From the cell containing the given text, extract its center point as [X, Y] coordinate. 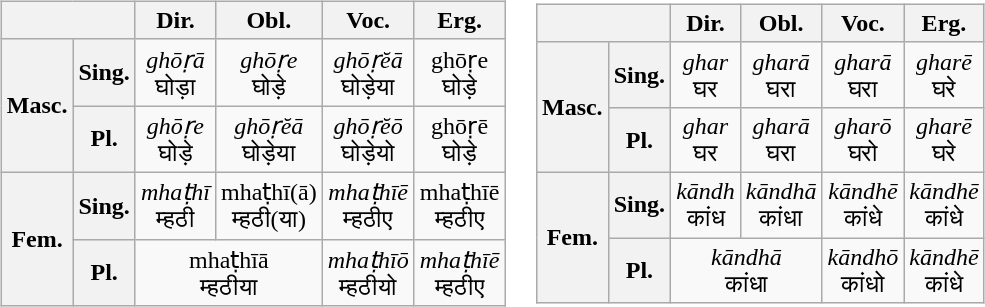
ghōṛāघोड़ा [175, 72]
mhaṭhīम्हठी [175, 206]
ghōṛēघोड़े [460, 140]
ghōṛĕōघोड़ेयो [368, 140]
kāndhōकांधो [863, 270]
mhaṭhī(ā)म्हठी(या) [268, 206]
kāndhकांध [706, 204]
mhaṭhīōम्हठीयो [368, 272]
mhaṭhīāम्हठीया [228, 272]
gharōघरो [863, 140]
